Find where the given text appears and provide that cell's center as (x, y) coordinate. 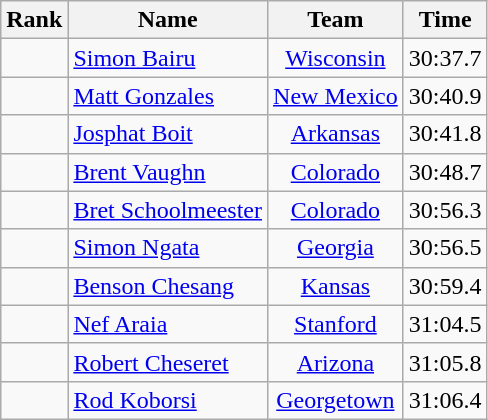
30:40.9 (445, 96)
Time (445, 20)
Georgia (336, 248)
Georgetown (336, 400)
Matt Gonzales (168, 96)
Kansas (336, 286)
Arizona (336, 362)
31:06.4 (445, 400)
Wisconsin (336, 58)
31:05.8 (445, 362)
Stanford (336, 324)
Rank (34, 20)
Benson Chesang (168, 286)
31:04.5 (445, 324)
Simon Bairu (168, 58)
Nef Araia (168, 324)
Bret Schoolmeester (168, 210)
Simon Ngata (168, 248)
30:37.7 (445, 58)
30:56.5 (445, 248)
30:56.3 (445, 210)
30:41.8 (445, 134)
30:48.7 (445, 172)
Josphat Boit (168, 134)
Arkansas (336, 134)
Team (336, 20)
30:59.4 (445, 286)
Rod Koborsi (168, 400)
Name (168, 20)
Brent Vaughn (168, 172)
New Mexico (336, 96)
Robert Cheseret (168, 362)
